Extract the (x, y) coordinate from the center of the cell holding the provided text.  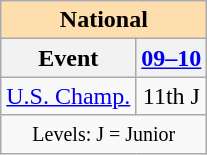
National (104, 20)
Levels: J = Junior (104, 134)
09–10 (172, 58)
U.S. Champ. (68, 96)
Event (68, 58)
11th J (172, 96)
